Determine the (x, y) coordinate at the center of the cell enclosing the given text.  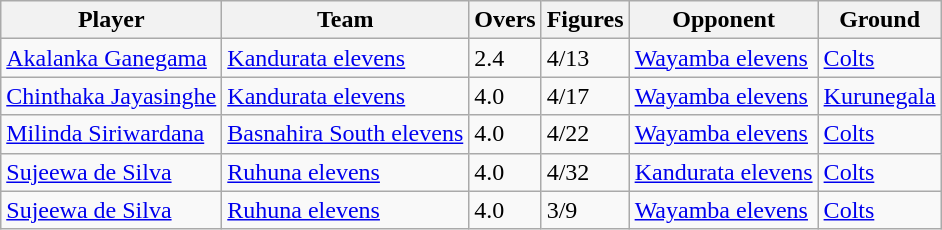
4/32 (585, 172)
4/13 (585, 58)
Chinthaka Jayasinghe (112, 96)
Opponent (724, 20)
Player (112, 20)
Kurunegala (880, 96)
4/17 (585, 96)
Figures (585, 20)
Akalanka Ganegama (112, 58)
Overs (505, 20)
4/22 (585, 134)
Team (346, 20)
3/9 (585, 210)
2.4 (505, 58)
Ground (880, 20)
Basnahira South elevens (346, 134)
Milinda Siriwardana (112, 134)
